Scan for the cell matching the given text and deliver its (X, Y) coordinate at center. 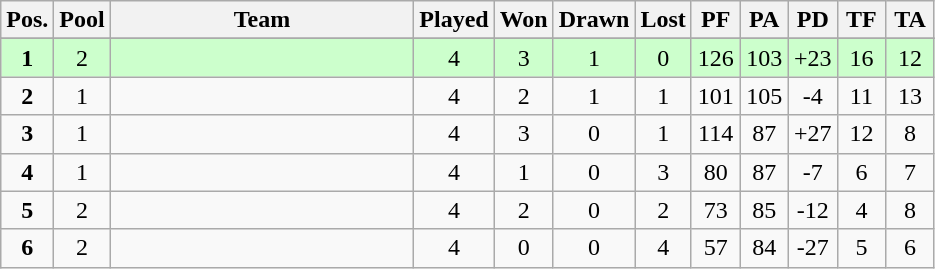
Lost (663, 20)
Played (454, 20)
PF (716, 20)
-7 (814, 172)
114 (716, 134)
85 (764, 210)
TF (862, 20)
11 (862, 96)
Pool (82, 20)
+23 (814, 58)
13 (910, 96)
-4 (814, 96)
101 (716, 96)
-12 (814, 210)
105 (764, 96)
TA (910, 20)
Team (262, 20)
PA (764, 20)
7 (910, 172)
PD (814, 20)
126 (716, 58)
Won (524, 20)
84 (764, 248)
80 (716, 172)
Drawn (594, 20)
103 (764, 58)
-27 (814, 248)
73 (716, 210)
Pos. (28, 20)
57 (716, 248)
16 (862, 58)
+27 (814, 134)
